Output the (x, y) coordinate of the center of the cell containing the given text.  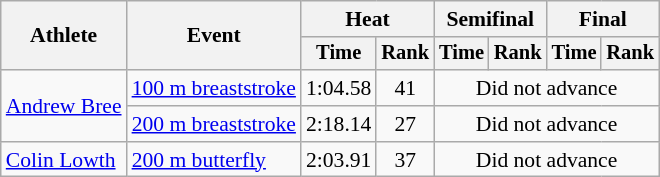
Semifinal (490, 19)
27 (405, 124)
100 m breaststroke (214, 88)
Final (603, 19)
1:04.58 (338, 88)
41 (405, 88)
Andrew Bree (64, 106)
200 m breaststroke (214, 124)
Event (214, 36)
2:18.14 (338, 124)
Athlete (64, 36)
Heat (368, 19)
